Output the (X, Y) coordinate of the center of the cell containing the given text.  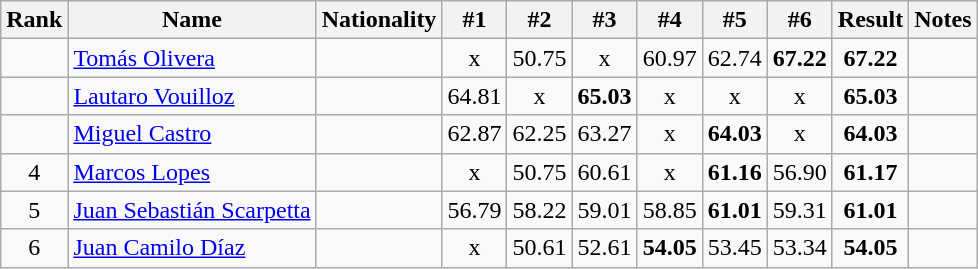
60.61 (604, 172)
60.97 (670, 58)
Nationality (379, 20)
62.74 (734, 58)
50.61 (540, 248)
Rank (34, 20)
58.85 (670, 210)
#4 (670, 20)
64.81 (474, 96)
61.17 (870, 172)
56.90 (800, 172)
Juan Sebastián Scarpetta (192, 210)
Result (870, 20)
59.31 (800, 210)
Name (192, 20)
56.79 (474, 210)
59.01 (604, 210)
4 (34, 172)
#3 (604, 20)
Juan Camilo Díaz (192, 248)
63.27 (604, 134)
#5 (734, 20)
53.34 (800, 248)
Tomás Olivera (192, 58)
58.22 (540, 210)
Marcos Lopes (192, 172)
62.25 (540, 134)
53.45 (734, 248)
62.87 (474, 134)
52.61 (604, 248)
6 (34, 248)
#6 (800, 20)
Miguel Castro (192, 134)
61.16 (734, 172)
#2 (540, 20)
Notes (943, 20)
5 (34, 210)
#1 (474, 20)
Lautaro Vouilloz (192, 96)
